Locate the cell with the specified text and output its (x, y) center coordinate. 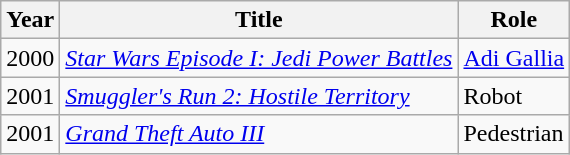
Grand Theft Auto III (259, 134)
Smuggler's Run 2: Hostile Territory (259, 96)
Adi Gallia (514, 58)
2000 (30, 58)
Star Wars Episode I: Jedi Power Battles (259, 58)
Role (514, 20)
Robot (514, 96)
Title (259, 20)
Year (30, 20)
Pedestrian (514, 134)
